Return (x, y) of the center of cell containing provided text 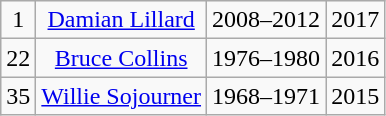
1968–1971 (266, 96)
Willie Sojourner (122, 96)
1 (18, 20)
2015 (356, 96)
Damian Lillard (122, 20)
2008–2012 (266, 20)
Bruce Collins (122, 58)
2016 (356, 58)
35 (18, 96)
22 (18, 58)
1976–1980 (266, 58)
2017 (356, 20)
